Determine the [x, y] coordinate at the center of the cell enclosing the given text.  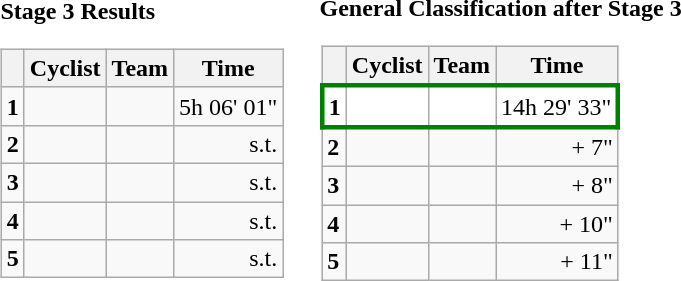
+ 7" [558, 147]
+ 8" [558, 185]
5h 06' 01" [228, 106]
14h 29' 33" [558, 106]
+ 11" [558, 262]
+ 10" [558, 223]
